Return (X, Y) of the center of cell containing provided text 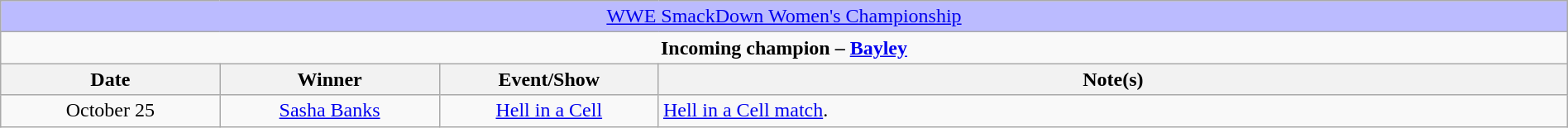
Note(s) (1113, 79)
Incoming champion – Bayley (784, 48)
WWE SmackDown Women's Championship (784, 17)
Winner (329, 79)
Hell in a Cell match. (1113, 111)
Date (111, 79)
Hell in a Cell (549, 111)
Sasha Banks (329, 111)
Event/Show (549, 79)
October 25 (111, 111)
